Extract the [X, Y] coordinate from the center of the cell holding the provided text.  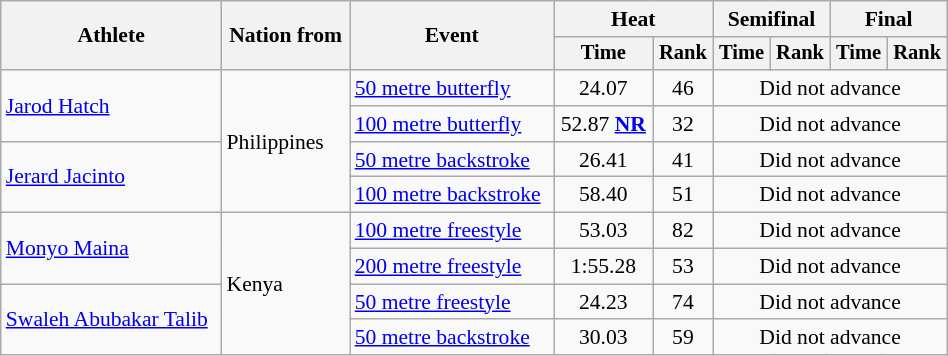
30.03 [604, 338]
Jerard Jacinto [112, 178]
50 metre freestyle [452, 302]
Kenya [286, 284]
100 metre backstroke [452, 195]
82 [683, 231]
59 [683, 338]
53.03 [604, 231]
100 metre freestyle [452, 231]
24.23 [604, 302]
26.41 [604, 160]
53 [683, 267]
Jarod Hatch [112, 106]
41 [683, 160]
Final [888, 19]
46 [683, 88]
Swaleh Abubakar Talib [112, 320]
52.87 NR [604, 124]
Monyo Maina [112, 248]
Heat [634, 19]
Athlete [112, 36]
74 [683, 302]
58.40 [604, 195]
Event [452, 36]
1:55.28 [604, 267]
Philippines [286, 141]
50 metre butterfly [452, 88]
200 metre freestyle [452, 267]
Nation from [286, 36]
Semifinal [772, 19]
24.07 [604, 88]
100 metre butterfly [452, 124]
32 [683, 124]
51 [683, 195]
